From the cell containing the given text, extract its center point as (X, Y) coordinate. 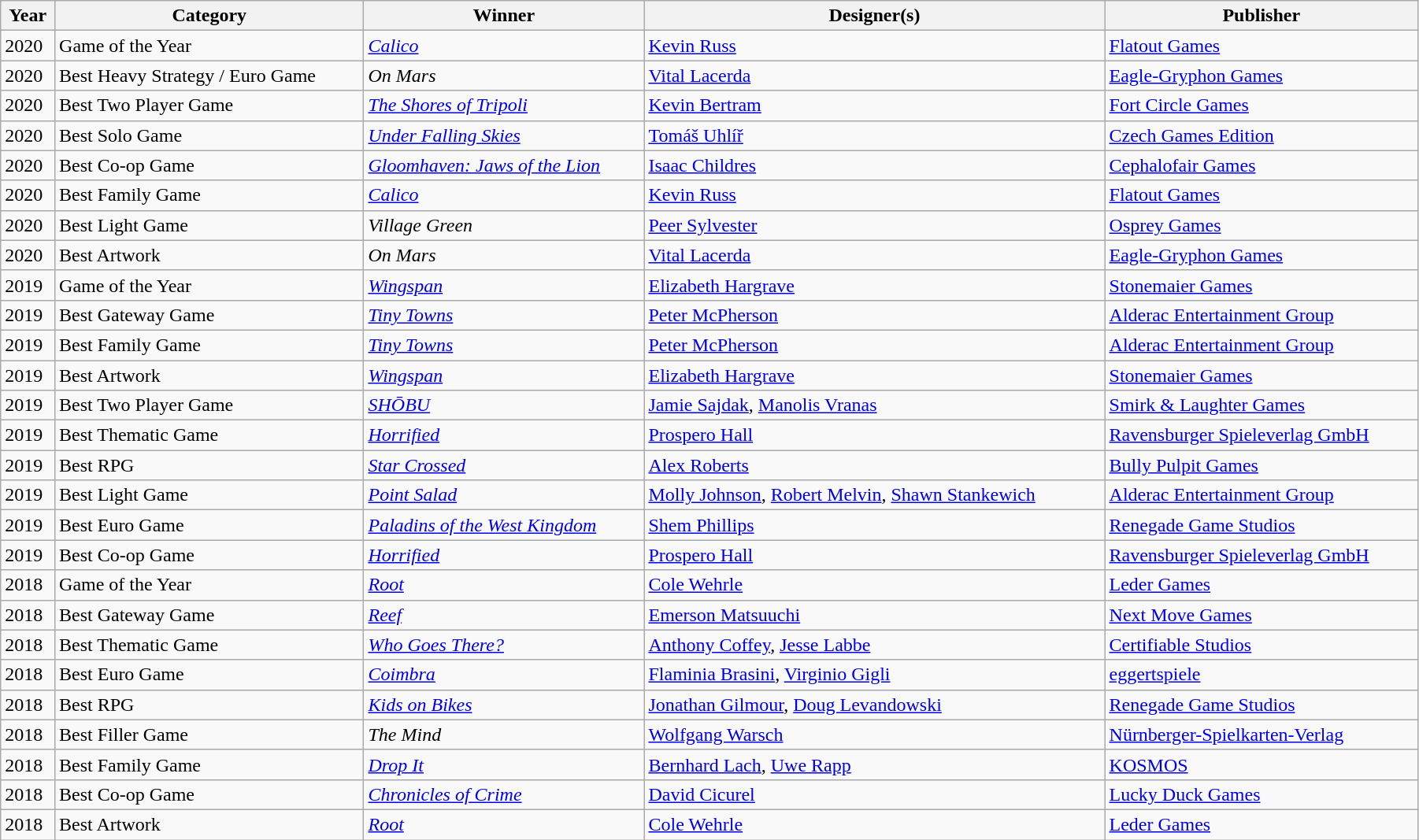
Year (28, 16)
Point Salad (504, 495)
Alex Roberts (874, 465)
Lucky Duck Games (1262, 794)
Under Falling Skies (504, 135)
Cephalofair Games (1262, 165)
Reef (504, 615)
Molly Johnson, Robert Melvin, Shawn Stankewich (874, 495)
Who Goes There? (504, 645)
Best Solo Game (209, 135)
Peer Sylvester (874, 225)
Chronicles of Crime (504, 794)
Flaminia Brasini, Virginio Gigli (874, 675)
Village Green (504, 225)
KOSMOS (1262, 764)
Bernhard Lach, Uwe Rapp (874, 764)
Jamie Sajdak, Manolis Vranas (874, 405)
Tomáš Uhlíř (874, 135)
Bully Pulpit Games (1262, 465)
Star Crossed (504, 465)
Kevin Bertram (874, 105)
Czech Games Edition (1262, 135)
The Shores of Tripoli (504, 105)
Designer(s) (874, 16)
Jonathan Gilmour, Doug Levandowski (874, 705)
The Mind (504, 735)
Paladins of the West Kingdom (504, 525)
Best Heavy Strategy / Euro Game (209, 76)
SHŌBU (504, 405)
Category (209, 16)
Shem Phillips (874, 525)
Fort Circle Games (1262, 105)
Kids on Bikes (504, 705)
Smirk & Laughter Games (1262, 405)
Osprey Games (1262, 225)
David Cicurel (874, 794)
Coimbra (504, 675)
Next Move Games (1262, 615)
Winner (504, 16)
Isaac Childres (874, 165)
Anthony Coffey, Jesse Labbe (874, 645)
eggertspiele (1262, 675)
Emerson Matsuuchi (874, 615)
Nürnberger-Spielkarten-Verlag (1262, 735)
Wolfgang Warsch (874, 735)
Gloomhaven: Jaws of the Lion (504, 165)
Best Filler Game (209, 735)
Publisher (1262, 16)
Certifiable Studios (1262, 645)
Drop It (504, 764)
